Identify which cell holds the provided text, then report its [x, y] central coordinate. 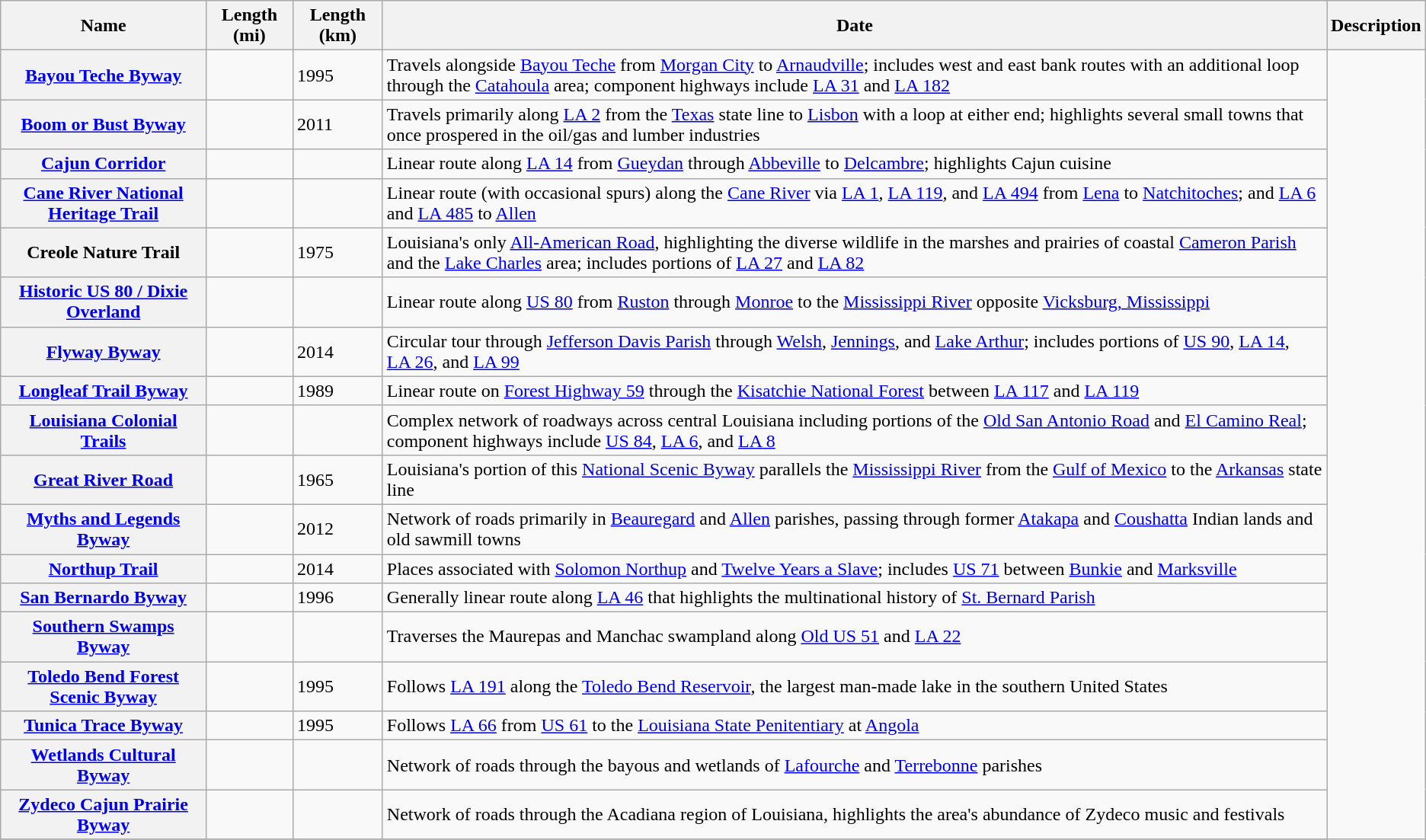
Toledo Bend Forest Scenic Byway [104, 687]
Network of roads through the Acadiana region of Louisiana, highlights the area's abundance of Zydeco music and festivals [855, 815]
Cajun Corridor [104, 164]
San Bernardo Byway [104, 598]
Date [855, 26]
2011 [337, 125]
Follows LA 191 along the Toledo Bend Reservoir, the largest man-made lake in the southern United States [855, 687]
Generally linear route along LA 46 that highlights the multinational history of St. Bernard Parish [855, 598]
1965 [337, 480]
Longleaf Trail Byway [104, 391]
Description [1376, 26]
Louisiana Colonial Trails [104, 430]
Historic US 80 / Dixie Overland [104, 302]
Linear route along US 80 from Ruston through Monroe to the Mississippi River opposite Vicksburg, Mississippi [855, 302]
Flyway Byway [104, 352]
Tunica Trace Byway [104, 726]
1996 [337, 598]
Places associated with Solomon Northup and Twelve Years a Slave; includes US 71 between Bunkie and Marksville [855, 569]
Network of roads primarily in Beauregard and Allen parishes, passing through former Atakapa and Coushatta Indian lands and old sawmill towns [855, 529]
Length (km) [337, 26]
Louisiana's portion of this National Scenic Byway parallels the Mississippi River from the Gulf of Mexico to the Arkansas state line [855, 480]
2012 [337, 529]
Traverses the Maurepas and Manchac swampland along Old US 51 and LA 22 [855, 637]
Network of roads through the bayous and wetlands of Lafourche and Terrebonne parishes [855, 765]
Circular tour through Jefferson Davis Parish through Welsh, Jennings, and Lake Arthur; includes portions of US 90, LA 14, LA 26, and LA 99 [855, 352]
Creole Nature Trail [104, 253]
Great River Road [104, 480]
Name [104, 26]
Cane River National Heritage Trail [104, 203]
1989 [337, 391]
Linear route along LA 14 from Gueydan through Abbeville to Delcambre; highlights Cajun cuisine [855, 164]
Myths and Legends Byway [104, 529]
Bayou Teche Byway [104, 75]
Zydeco Cajun Prairie Byway [104, 815]
Length (mi) [250, 26]
Southern Swamps Byway [104, 637]
Wetlands Cultural Byway [104, 765]
Follows LA 66 from US 61 to the Louisiana State Penitentiary at Angola [855, 726]
Northup Trail [104, 569]
Linear route on Forest Highway 59 through the Kisatchie National Forest between LA 117 and LA 119 [855, 391]
1975 [337, 253]
Boom or Bust Byway [104, 125]
Linear route (with occasional spurs) along the Cane River via LA 1, LA 119, and LA 494 from Lena to Natchitoches; and LA 6 and LA 485 to Allen [855, 203]
